Pinpoint the cell where the given text exists, returning its [x, y] midpoint coordinate. 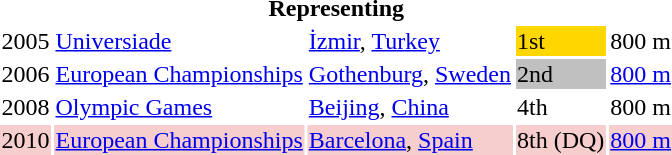
Universiade [179, 41]
2010 [26, 140]
2005 [26, 41]
Beijing, China [410, 107]
2nd [561, 74]
4th [561, 107]
İzmir, Turkey [410, 41]
Barcelona, Spain [410, 140]
2008 [26, 107]
2006 [26, 74]
Olympic Games [179, 107]
1st [561, 41]
8th (DQ) [561, 140]
Gothenburg, Sweden [410, 74]
